For the text-containing cell, return its midpoint in [X, Y] coordinate format. 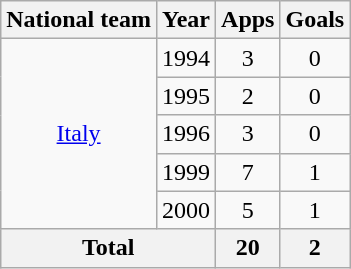
1994 [186, 58]
1995 [186, 96]
Goals [315, 20]
5 [248, 210]
20 [248, 248]
1996 [186, 134]
7 [248, 172]
1999 [186, 172]
2000 [186, 210]
National team [79, 20]
Apps [248, 20]
Italy [79, 134]
Total [108, 248]
Year [186, 20]
